Find where the given text appears and provide that cell's center as (x, y) coordinate. 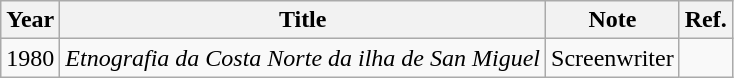
Screenwriter (613, 58)
Etnografia da Costa Norte da ilha de San Miguel (303, 58)
Ref. (706, 20)
Year (30, 20)
1980 (30, 58)
Note (613, 20)
Title (303, 20)
